Find where the given text appears and provide that cell's center as [x, y] coordinate. 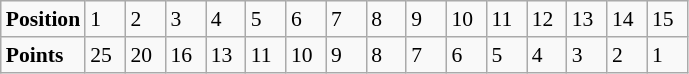
16 [185, 55]
14 [627, 19]
20 [145, 55]
12 [547, 19]
15 [667, 19]
Points [43, 55]
Position [43, 19]
25 [105, 55]
